Identify which cell holds the provided text, then report its (x, y) central coordinate. 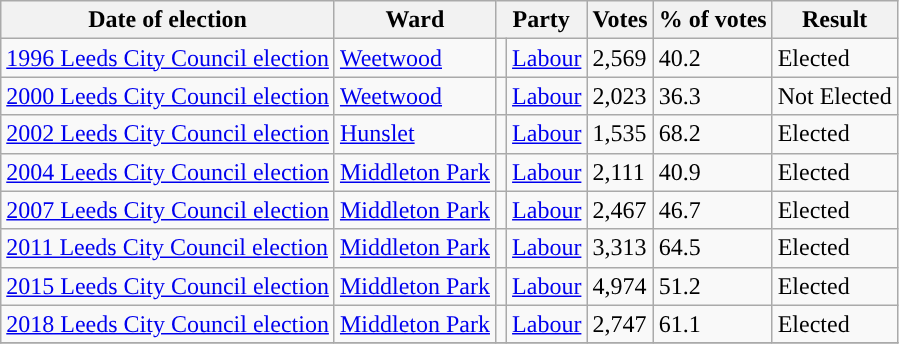
61.1 (712, 324)
1,535 (620, 134)
1996 Leeds City Council election (168, 58)
% of votes (712, 20)
4,974 (620, 286)
2018 Leeds City Council election (168, 324)
40.2 (712, 58)
2,111 (620, 172)
Result (834, 20)
40.9 (712, 172)
Date of election (168, 20)
51.2 (712, 286)
36.3 (712, 96)
2011 Leeds City Council election (168, 248)
Ward (414, 20)
2002 Leeds City Council election (168, 134)
2,467 (620, 210)
2000 Leeds City Council election (168, 96)
68.2 (712, 134)
Votes (620, 20)
Party (540, 20)
2004 Leeds City Council election (168, 172)
3,313 (620, 248)
2,569 (620, 58)
46.7 (712, 210)
Not Elected (834, 96)
2007 Leeds City Council election (168, 210)
64.5 (712, 248)
2,023 (620, 96)
2,747 (620, 324)
2015 Leeds City Council election (168, 286)
Hunslet (414, 134)
